From the cell containing the given text, extract its center point as [x, y] coordinate. 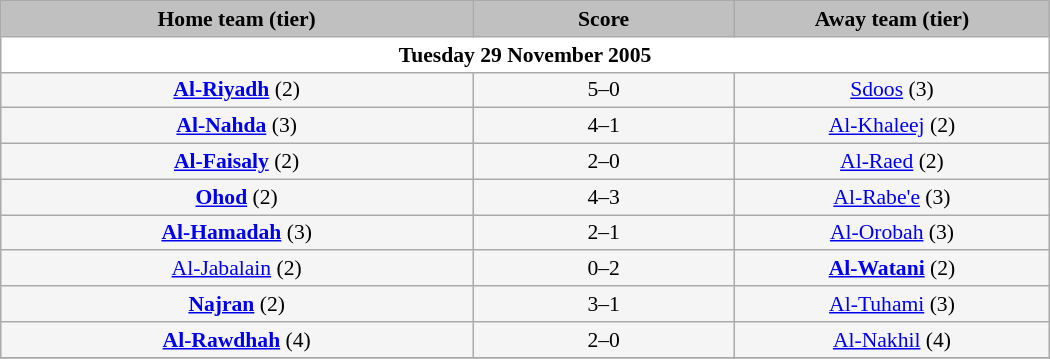
2–1 [604, 233]
0–2 [604, 269]
Al-Orobah (3) [892, 233]
Al-Rabe'e (3) [892, 197]
Najran (2) [237, 304]
Al-Watani (2) [892, 269]
3–1 [604, 304]
Al-Nakhil (4) [892, 340]
Al-Raed (2) [892, 162]
Al-Tuhami (3) [892, 304]
Al-Hamadah (3) [237, 233]
4–1 [604, 126]
Al-Rawdhah (4) [237, 340]
Al-Faisaly (2) [237, 162]
Away team (tier) [892, 19]
Sdoos (3) [892, 90]
Al-Khaleej (2) [892, 126]
4–3 [604, 197]
Score [604, 19]
5–0 [604, 90]
Al-Riyadh (2) [237, 90]
Home team (tier) [237, 19]
Al-Nahda (3) [237, 126]
Tuesday 29 November 2005 [525, 55]
Ohod (2) [237, 197]
Al-Jabalain (2) [237, 269]
